Extract the [X, Y] coordinate from the center of the cell holding the provided text.  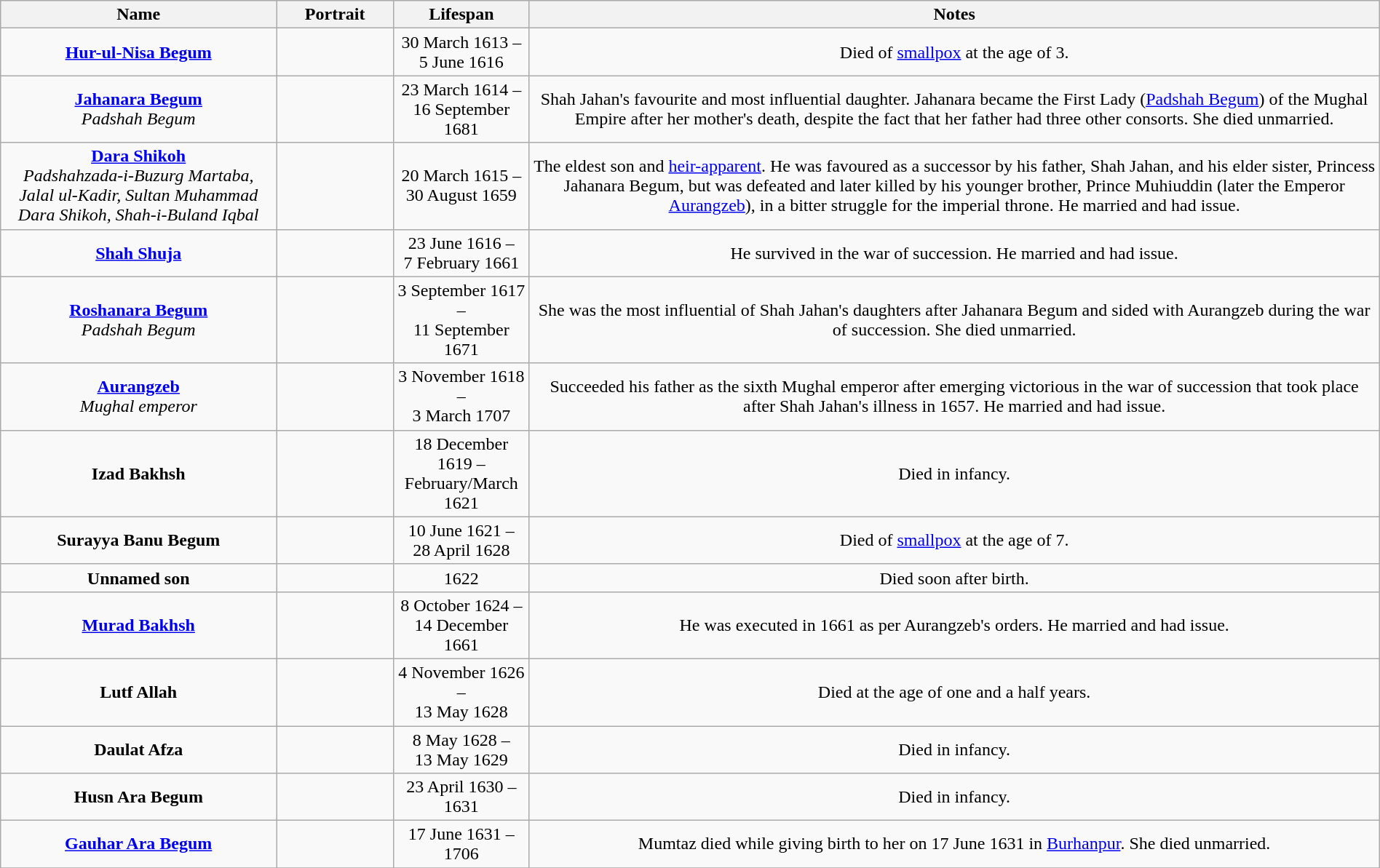
Jahanara BegumPadshah Begum [138, 109]
Murad Bakhsh [138, 625]
18 December 1619 – February/March 1621 [461, 473]
1622 [461, 578]
30 March 1613 – 5 June 1616 [461, 52]
3 November 1618 – 3 March 1707 [461, 397]
Hur-ul-Nisa Begum [138, 52]
23 June 1616 – 7 February 1661 [461, 253]
Husn Ara Begum [138, 797]
Died soon after birth. [954, 578]
Unnamed son [138, 578]
Gauhar Ara Begum [138, 844]
Lutf Allah [138, 692]
Portrait [335, 15]
4 November 1626 – 13 May 1628 [461, 692]
He survived in the war of succession. He married and had issue. [954, 253]
20 March 1615 – 30 August 1659 [461, 186]
Dara Shikoh Padshahzada-i-Buzurg Martaba, Jalal ul-Kadir, Sultan Muhammad Dara Shikoh, Shah-i-Buland Iqbal [138, 186]
Izad Bakhsh [138, 473]
He was executed in 1661 as per Aurangzeb's orders. He married and had issue. [954, 625]
Surayya Banu Begum [138, 540]
Name [138, 15]
23 April 1630 – 1631 [461, 797]
Mumtaz died while giving birth to her on 17 June 1631 in Burhanpur. She died unmarried. [954, 844]
Daulat Afza [138, 749]
17 June 1631 – 1706 [461, 844]
Died at the age of one and a half years. [954, 692]
Aurangzeb Mughal emperor [138, 397]
Notes [954, 15]
8 May 1628 – 13 May 1629 [461, 749]
Roshanara Begum Padshah Begum [138, 320]
10 June 1621 – 28 April 1628 [461, 540]
Died of smallpox at the age of 3. [954, 52]
Died of smallpox at the age of 7. [954, 540]
Lifespan [461, 15]
Shah Shuja [138, 253]
3 September 1617 – 11 September 1671 [461, 320]
23 March 1614 – 16 September 1681 [461, 109]
8 October 1624 – 14 December 1661 [461, 625]
